Determine the (X, Y) coordinate at the center of the cell enclosing the given text.  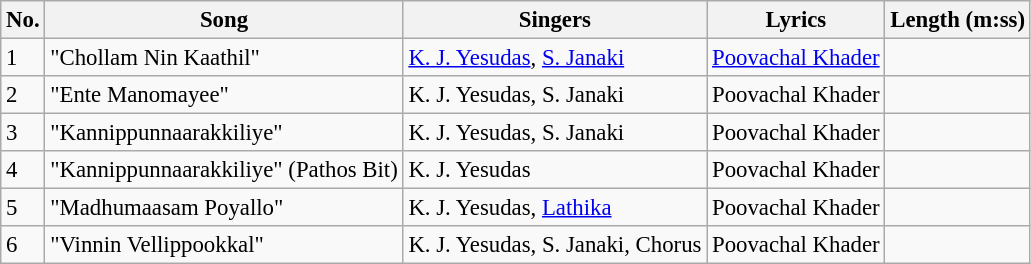
Singers (555, 20)
6 (23, 245)
"Vinnin Vellippookkal" (224, 245)
K. J. Yesudas, Lathika (555, 208)
Lyrics (796, 20)
Song (224, 20)
"Chollam Nin Kaathil" (224, 58)
"Kannippunnaarakkiliye" (224, 133)
"Madhumaasam Poyallo" (224, 208)
Length (m:ss) (958, 20)
K. J. Yesudas (555, 170)
K. J. Yesudas, S. Janaki, Chorus (555, 245)
4 (23, 170)
5 (23, 208)
"Kannippunnaarakkiliye" (Pathos Bit) (224, 170)
"Ente Manomayee" (224, 95)
2 (23, 95)
3 (23, 133)
No. (23, 20)
1 (23, 58)
